Pinpoint the cell where the given text exists, returning its (X, Y) midpoint coordinate. 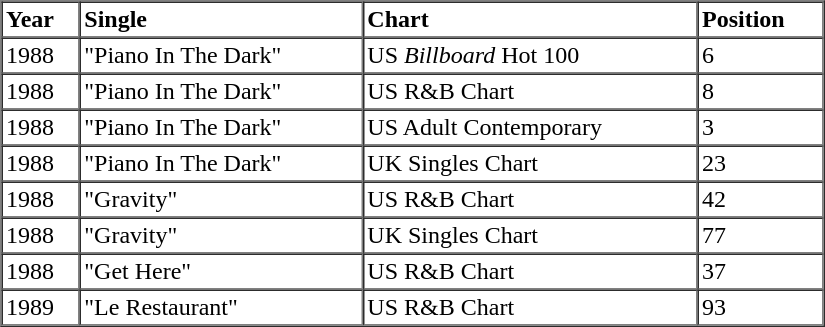
77 (761, 236)
"Le Restaurant" (222, 308)
23 (761, 164)
Position (761, 20)
Chart (530, 20)
Single (222, 20)
Year (41, 20)
3 (761, 128)
93 (761, 308)
42 (761, 200)
US Billboard Hot 100 (530, 56)
1989 (41, 308)
6 (761, 56)
8 (761, 92)
"Get Here" (222, 272)
US Adult Contemporary (530, 128)
37 (761, 272)
